Provide the [x, y] coordinate of the cell's center where the given text is located.  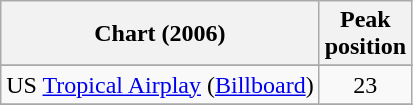
Peakposition [365, 34]
US Tropical Airplay (Billboard) [160, 85]
23 [365, 85]
Chart (2006) [160, 34]
